Extract the (x, y) coordinate from the center of the cell holding the provided text.  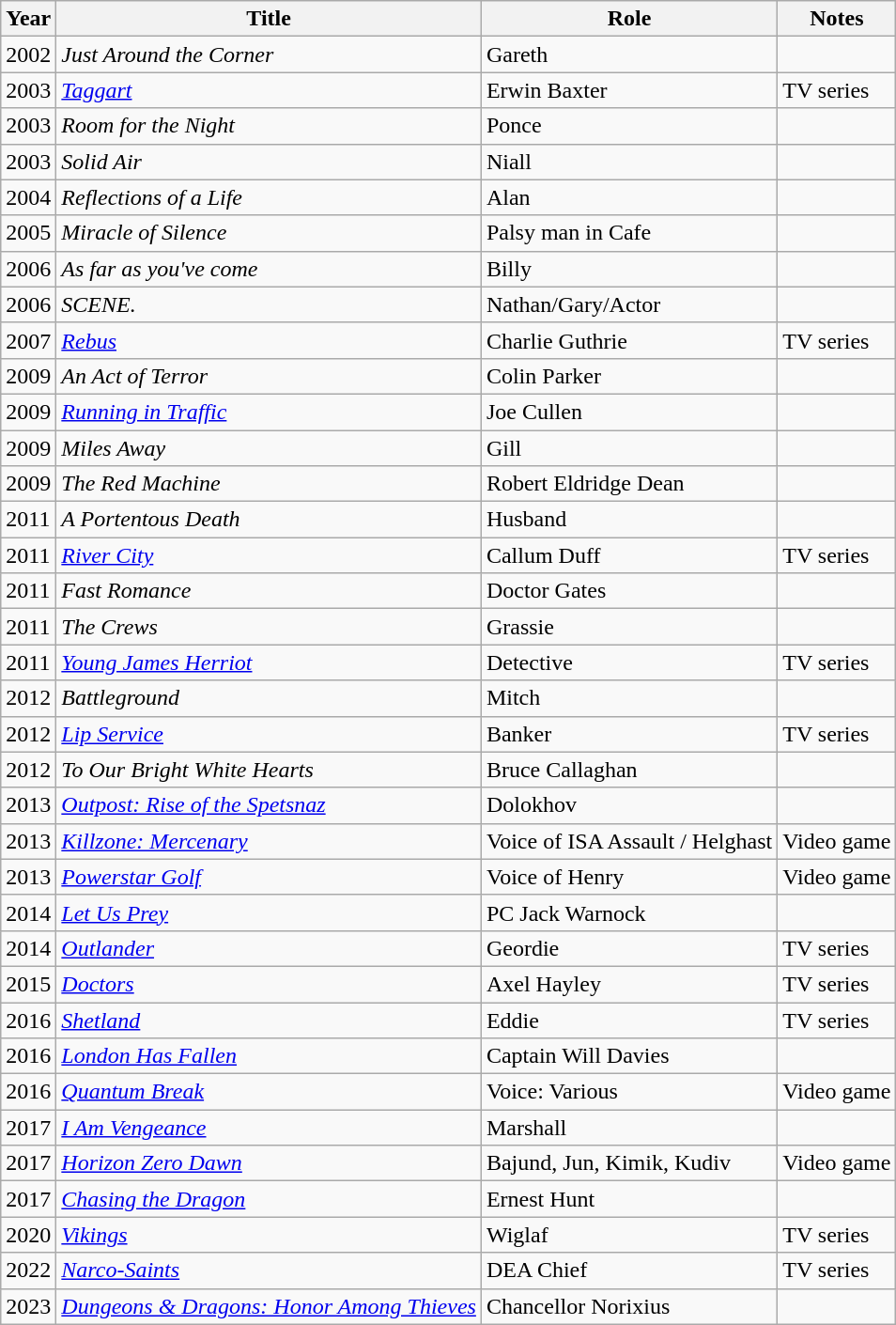
London Has Fallen (269, 1056)
Lip Service (269, 734)
Alan (629, 197)
Dungeons & Dragons: Honor Among Thieves (269, 1306)
Killzone: Mercenary (269, 841)
Charlie Guthrie (629, 340)
Eddie (629, 1020)
Niall (629, 162)
Notes (837, 19)
Narco-Saints (269, 1270)
Rebus (269, 340)
Bruce Callaghan (629, 770)
Miles Away (269, 448)
Billy (629, 269)
Chasing the Dragon (269, 1199)
Erwin Baxter (629, 90)
SCENE. (269, 304)
Vikings (269, 1235)
An Act of Terror (269, 376)
Young James Herriot (269, 662)
Fast Romance (269, 591)
2023 (28, 1306)
Dolokhov (629, 805)
Joe Cullen (629, 412)
Room for the Night (269, 126)
Doctor Gates (629, 591)
2022 (28, 1270)
Taggart (269, 90)
Reflections of a Life (269, 197)
Robert Eldridge Dean (629, 484)
Marshall (629, 1128)
Let Us Prey (269, 912)
A Portentous Death (269, 520)
Husband (629, 520)
The Crews (269, 627)
2005 (28, 233)
Palsy man in Cafe (629, 233)
Shetland (269, 1020)
Quantum Break (269, 1092)
Banker (629, 734)
Detective (629, 662)
Year (28, 19)
Grassie (629, 627)
Powerstar Golf (269, 877)
Ponce (629, 126)
River City (269, 555)
Solid Air (269, 162)
Geordie (629, 948)
2015 (28, 984)
2020 (28, 1235)
2002 (28, 55)
Outlander (269, 948)
Captain Will Davies (629, 1056)
DEA Chief (629, 1270)
Miracle of Silence (269, 233)
Bajund, Jun, Kimik, Kudiv (629, 1163)
2007 (28, 340)
Title (269, 19)
Horizon Zero Dawn (269, 1163)
Mitch (629, 698)
Outpost: Rise of the Spetsnaz (269, 805)
Voice of ISA Assault / Helghast (629, 841)
I Am Vengeance (269, 1128)
To Our Bright White Hearts (269, 770)
Gill (629, 448)
Doctors (269, 984)
As far as you've come (269, 269)
Voice: Various (629, 1092)
Colin Parker (629, 376)
Running in Traffic (269, 412)
PC Jack Warnock (629, 912)
Gareth (629, 55)
Battleground (269, 698)
Voice of Henry (629, 877)
Role (629, 19)
Callum Duff (629, 555)
Chancellor Norixius (629, 1306)
Axel Hayley (629, 984)
2004 (28, 197)
Wiglaf (629, 1235)
Nathan/Gary/Actor (629, 304)
Ernest Hunt (629, 1199)
Just Around the Corner (269, 55)
The Red Machine (269, 484)
